Pinpoint the cell where the given text exists, returning its (x, y) midpoint coordinate. 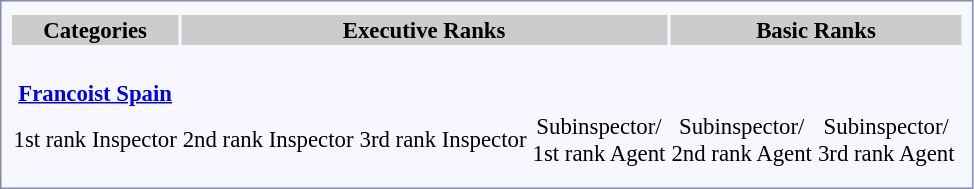
1st rank Inspector (95, 140)
Francoist Spain (95, 80)
Categories (95, 30)
Executive Ranks (424, 30)
Subinspector/1st rank Agent (599, 140)
3rd rank Inspector (443, 140)
2nd rank Inspector (268, 140)
Subinspector/3rd rank Agent (886, 140)
Subinspector/2nd rank Agent (742, 140)
Basic Ranks (816, 30)
